Locate the cell with the specified text and output its [X, Y] center coordinate. 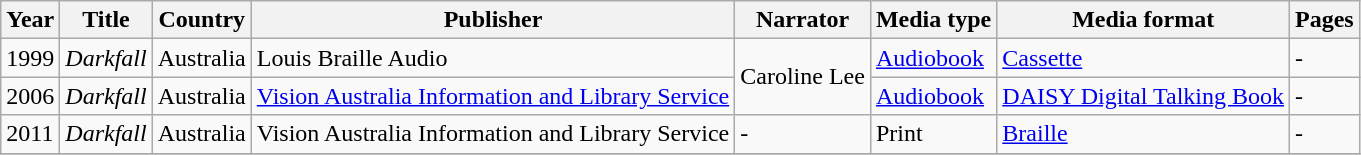
DAISY Digital Talking Book [1144, 96]
Media type [933, 20]
2011 [30, 134]
Print [933, 134]
Title [106, 20]
Caroline Lee [803, 77]
Year [30, 20]
Braille [1144, 134]
Publisher [492, 20]
Country [202, 20]
Media format [1144, 20]
2006 [30, 96]
Pages [1325, 20]
Cassette [1144, 58]
1999 [30, 58]
Narrator [803, 20]
Louis Braille Audio [492, 58]
